Extract the (X, Y) coordinate from the center of the cell holding the provided text.  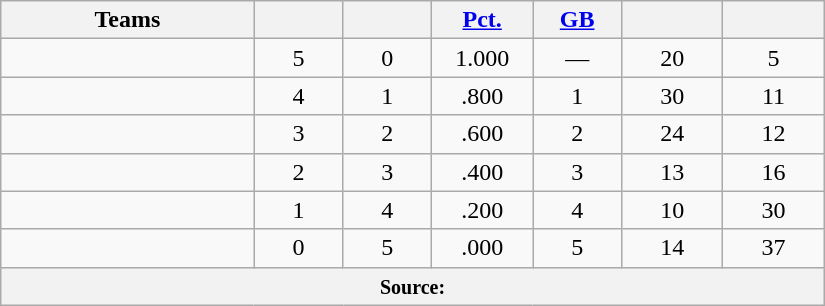
.200 (482, 210)
13 (672, 172)
Teams (128, 20)
16 (774, 172)
.400 (482, 172)
— (578, 58)
12 (774, 134)
.800 (482, 96)
11 (774, 96)
14 (672, 248)
1.000 (482, 58)
Source: (413, 286)
37 (774, 248)
24 (672, 134)
10 (672, 210)
20 (672, 58)
GB (578, 20)
.000 (482, 248)
Pct. (482, 20)
.600 (482, 134)
